Return (x, y) of the center of cell containing provided text 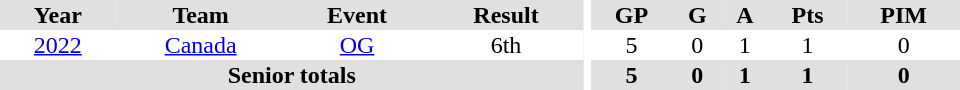
G (698, 15)
Event (358, 15)
Year (58, 15)
Team (201, 15)
Result (506, 15)
Pts (808, 15)
Senior totals (292, 75)
Canada (201, 45)
GP (631, 15)
6th (506, 45)
OG (358, 45)
PIM (904, 15)
2022 (58, 45)
A (745, 15)
